Return (x, y) of the center of cell containing provided text 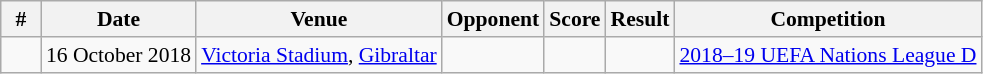
16 October 2018 (118, 55)
2018–19 UEFA Nations League D (828, 55)
Competition (828, 19)
Date (118, 19)
Victoria Stadium, Gibraltar (319, 55)
Result (640, 19)
Venue (319, 19)
Opponent (494, 19)
# (21, 19)
Score (574, 19)
